Extract the [x, y] coordinate from the center of the cell holding the provided text.  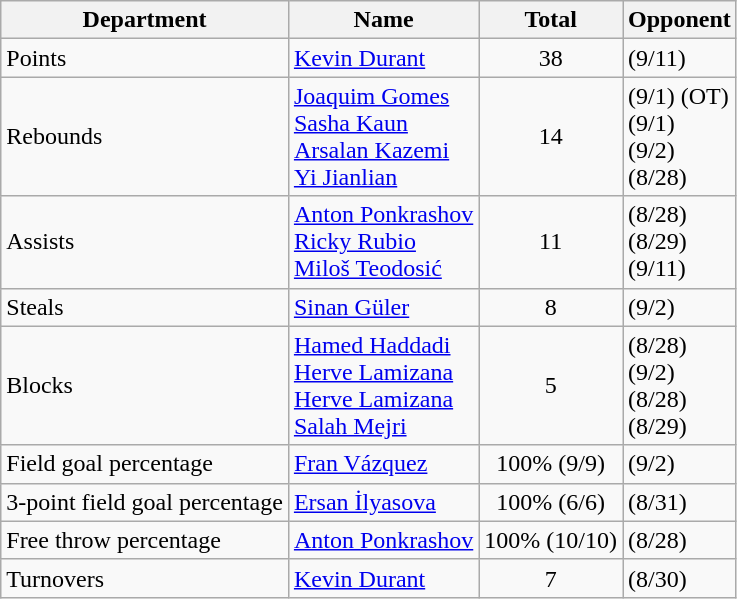
11 [551, 242]
Steals [145, 307]
(8/30) [679, 578]
100% (10/10) [551, 540]
(8/28) (9/2) (8/28) (8/29) [679, 386]
Fran Vázquez [383, 464]
7 [551, 578]
38 [551, 58]
Assists [145, 242]
Points [145, 58]
(9/1) (OT) (9/1) (9/2) (8/28) [679, 136]
3-point field goal percentage [145, 502]
(8/28) (8/29) (9/11) [679, 242]
Anton Ponkrashov [383, 540]
Turnovers [145, 578]
Opponent [679, 20]
(8/31) [679, 502]
Sinan Güler [383, 307]
Ersan İlyasova [383, 502]
Department [145, 20]
Total [551, 20]
Joaquim Gomes Sasha Kaun Arsalan Kazemi Yi Jianlian [383, 136]
Blocks [145, 386]
(8/28) [679, 540]
8 [551, 307]
(9/11) [679, 58]
100% (9/9) [551, 464]
Free throw percentage [145, 540]
Hamed Haddadi Herve Lamizana Herve Lamizana Salah Mejri [383, 386]
Anton Ponkrashov Ricky Rubio Miloš Teodosić [383, 242]
Field goal percentage [145, 464]
Rebounds [145, 136]
5 [551, 386]
Name [383, 20]
100% (6/6) [551, 502]
14 [551, 136]
